From the cell containing the given text, extract its center point as [X, Y] coordinate. 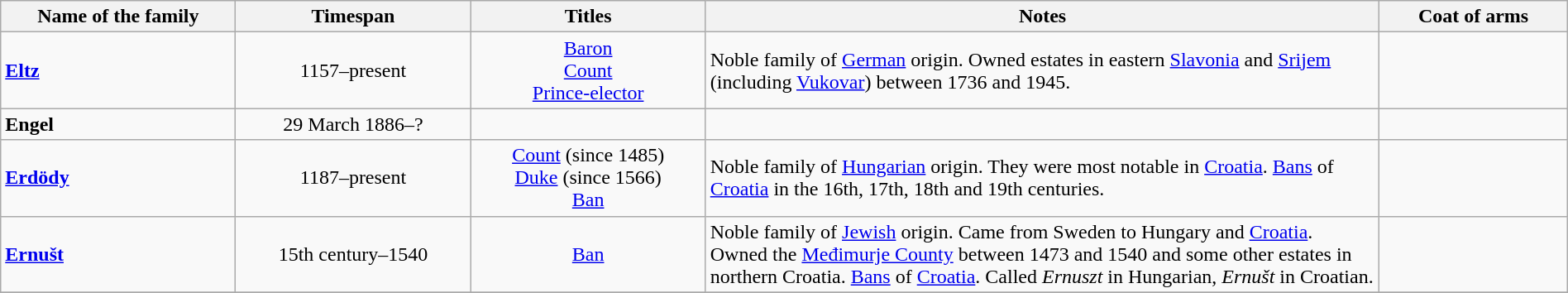
Ernušt [118, 254]
1157–present [353, 70]
1187–present [353, 178]
Noble family of German origin. Owned estates in eastern Slavonia and Srijem (including Vukovar) between 1736 and 1945. [1042, 70]
Name of the family [118, 17]
BaronCountPrince-elector [588, 70]
Coat of arms [1474, 17]
29 March 1886–? [353, 124]
Timespan [353, 17]
Noble family of Hungarian origin. They were most notable in Croatia. Bans of Croatia in the 16th, 17th, 18th and 19th centuries. [1042, 178]
Count (since 1485)Duke (since 1566)Ban [588, 178]
Titles [588, 17]
Ban [588, 254]
Engel [118, 124]
Eltz [118, 70]
15th century–1540 [353, 254]
Erdödy [118, 178]
Notes [1042, 17]
